From the cell containing the given text, extract its center point as (X, Y) coordinate. 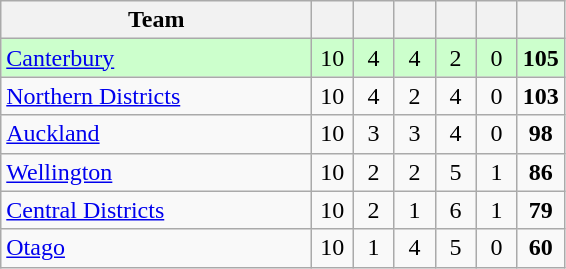
79 (540, 210)
Central Districts (156, 210)
103 (540, 96)
Wellington (156, 172)
Team (156, 20)
86 (540, 172)
Canterbury (156, 58)
Northern Districts (156, 96)
60 (540, 248)
105 (540, 58)
6 (456, 210)
Auckland (156, 134)
98 (540, 134)
Otago (156, 248)
